Locate the cell with the specified text and output its [x, y] center coordinate. 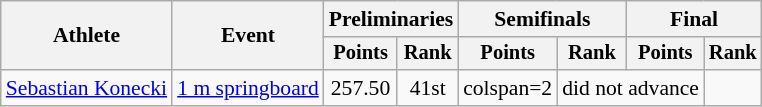
Sebastian Konecki [86, 88]
Preliminaries [391, 19]
did not advance [630, 88]
colspan=2 [508, 88]
Athlete [86, 36]
41st [428, 88]
Semifinals [542, 19]
257.50 [361, 88]
Event [248, 36]
Final [694, 19]
1 m springboard [248, 88]
